Identify which cell holds the provided text, then report its [x, y] central coordinate. 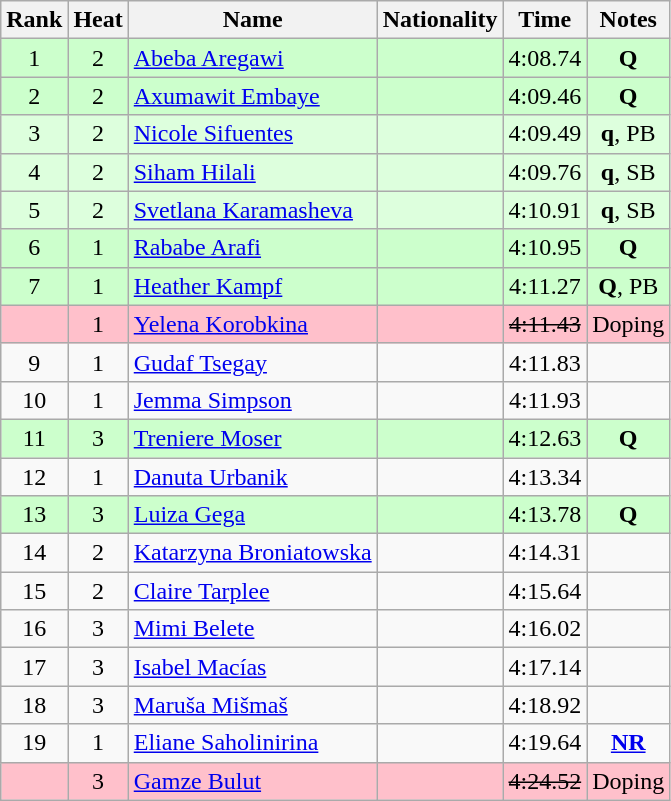
9 [34, 362]
4:10.95 [545, 248]
Jemma Simpson [252, 400]
4:11.43 [545, 324]
4:09.49 [545, 134]
Danuta Urbanik [252, 477]
Luiza Gega [252, 515]
Nicole Sifuentes [252, 134]
Katarzyna Broniatowska [252, 553]
Gamze Bulut [252, 781]
Axumawit Embaye [252, 96]
12 [34, 477]
6 [34, 248]
NR [628, 743]
4:10.91 [545, 210]
4:09.76 [545, 172]
Rank [34, 20]
Claire Tarplee [252, 591]
4:24.52 [545, 781]
15 [34, 591]
4:12.63 [545, 438]
14 [34, 553]
Notes [628, 20]
Heat [98, 20]
Maruša Mišmaš [252, 705]
Time [545, 20]
Abeba Aregawi [252, 58]
Gudaf Tsegay [252, 362]
4:09.46 [545, 96]
Nationality [440, 20]
4:19.64 [545, 743]
4 [34, 172]
Svetlana Karamasheva [252, 210]
Rababe Arafi [252, 248]
4:17.14 [545, 667]
4:13.34 [545, 477]
4:18.92 [545, 705]
4:11.27 [545, 286]
11 [34, 438]
Isabel Macías [252, 667]
16 [34, 629]
q, PB [628, 134]
13 [34, 515]
4:14.31 [545, 553]
18 [34, 705]
4:16.02 [545, 629]
Mimi Belete [252, 629]
Yelena Korobkina [252, 324]
Q, PB [628, 286]
4:15.64 [545, 591]
17 [34, 667]
Eliane Saholinirina [252, 743]
7 [34, 286]
Siham Hilali [252, 172]
4:11.93 [545, 400]
Name [252, 20]
19 [34, 743]
4:08.74 [545, 58]
4:13.78 [545, 515]
Treniere Moser [252, 438]
4:11.83 [545, 362]
5 [34, 210]
10 [34, 400]
Heather Kampf [252, 286]
